Pinpoint the cell where the given text exists, returning its [X, Y] midpoint coordinate. 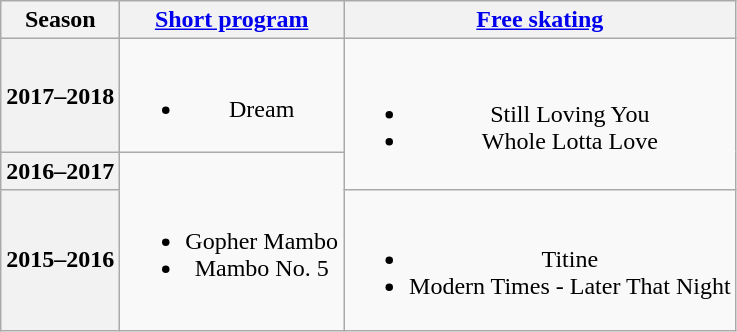
2016–2017 [60, 171]
Short program [232, 20]
Season [60, 20]
Still Loving You Whole Lotta Love [540, 114]
Titine Modern Times - Later That Night [540, 260]
2017–2018 [60, 96]
Dream [232, 96]
Free skating [540, 20]
2015–2016 [60, 260]
Gopher Mambo Mambo No. 5 [232, 241]
